Find where the given text appears and provide that cell's center as [x, y] coordinate. 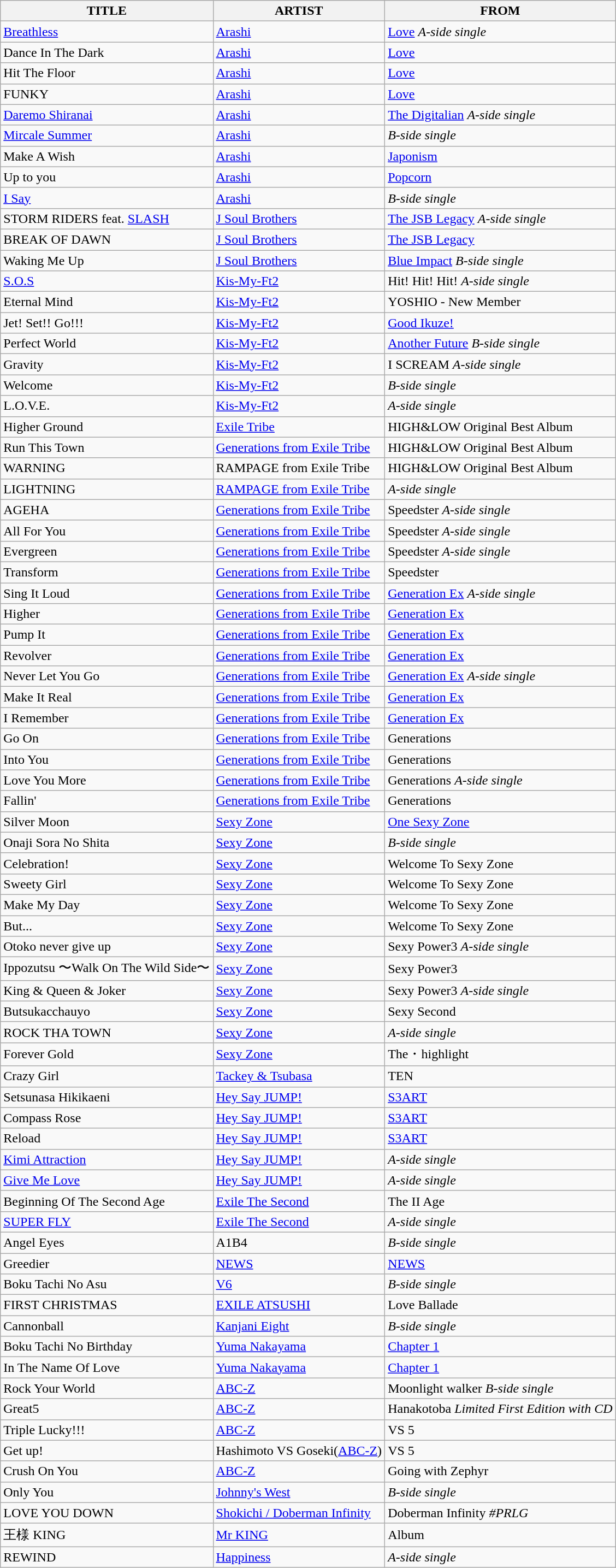
Triple Lucky!!! [107, 1430]
Johnny's West [299, 1492]
ARTIST [299, 11]
I Say [107, 198]
ROCK THA TOWN [107, 1032]
Generations A-side single [500, 780]
Shokichi / Doberman Infinity [299, 1513]
STORM RIDERS feat. SLASH [107, 219]
Ippozutsu 〜Walk On The Wild Side〜 [107, 969]
Waking Me Up [107, 261]
WARNING [107, 468]
King & Queen & Joker [107, 991]
Eternal Mind [107, 302]
FIRST CHRISTMAS [107, 1305]
Run This Town [107, 447]
Never Let You Go [107, 676]
Sweety Girl [107, 884]
Hit The Floor [107, 73]
Rock Your World [107, 1388]
Transform [107, 572]
BREAK OF DAWN [107, 239]
All For You [107, 530]
V6 [299, 1284]
FUNKY [107, 94]
Only You [107, 1492]
Doberman Infinity #PRLG [500, 1513]
Higher [107, 614]
Dance In The Dark [107, 52]
Pump It [107, 635]
Daremo Shiranai [107, 115]
Reload [107, 1139]
Kanjani Eight [299, 1326]
Go On [107, 739]
Higher Ground [107, 427]
Kimi Attraction [107, 1159]
Speedster [500, 572]
In The Name Of Love [107, 1367]
Sexy Power3 [500, 969]
I SCREAM A-side single [500, 364]
Going with Zephyr [500, 1471]
Greedier [107, 1264]
Jet! Set!! Go!!! [107, 323]
Welcome [107, 385]
Love A-side single [500, 32]
The II Age [500, 1201]
Album [500, 1535]
Hit! Hit! Hit! A-side single [500, 281]
Beginning Of The Second Age [107, 1201]
The Digitalian A-side single [500, 115]
SUPER FLY [107, 1222]
Hashimoto VS Goseki(ABC-Z) [299, 1451]
Popcorn [500, 177]
Perfect World [107, 344]
Blue Impact B-side single [500, 261]
Get up! [107, 1451]
Make A Wish [107, 156]
Great5 [107, 1409]
Compass Rose [107, 1118]
But... [107, 926]
Make It Real [107, 697]
Japonism [500, 156]
Crazy Girl [107, 1076]
FROM [500, 11]
Give Me Love [107, 1180]
Silver Moon [107, 822]
Boku Tachi No Birthday [107, 1347]
TEN [500, 1076]
Sing It Loud [107, 593]
AGEHA [107, 510]
Forever Gold [107, 1054]
Love You More [107, 780]
One Sexy Zone [500, 822]
Crush On You [107, 1471]
Boku Tachi No Asu [107, 1284]
Celebration! [107, 863]
LOVE YOU DOWN [107, 1513]
I Remember [107, 718]
Cannonball [107, 1326]
Mr KING [299, 1535]
REWIND [107, 1557]
L.O.V.E. [107, 406]
Sexy Second [500, 1011]
The JSB Legacy [500, 239]
Revolver [107, 656]
Moonlight walker B-side single [500, 1388]
YOSHIO - New Member [500, 302]
Fallin' [107, 801]
Gravity [107, 364]
S.O.S [107, 281]
Butsukacchauyo [107, 1011]
Good Ikuze! [500, 323]
Make My Day [107, 905]
Mircale Summer [107, 135]
Love Ballade [500, 1305]
LIGHTNING [107, 489]
The JSB Legacy A-side single [500, 219]
Up to you [107, 177]
The・highlight [500, 1054]
王様 KING [107, 1535]
Exile Tribe [299, 427]
Happiness [299, 1557]
Into You [107, 759]
Tackey & Tsubasa [299, 1076]
Setsunasa Hikikaeni [107, 1097]
Evergreen [107, 551]
Otoko never give up [107, 947]
TITLE [107, 11]
Breathless [107, 32]
Another Future B-side single [500, 344]
Angel Eyes [107, 1242]
EXILE ATSUSHI [299, 1305]
A1B4 [299, 1242]
Onaji Sora No Shita [107, 842]
Hanakotoba Limited First Edition with CD [500, 1409]
